Pinpoint the cell where the given text exists, returning its [X, Y] midpoint coordinate. 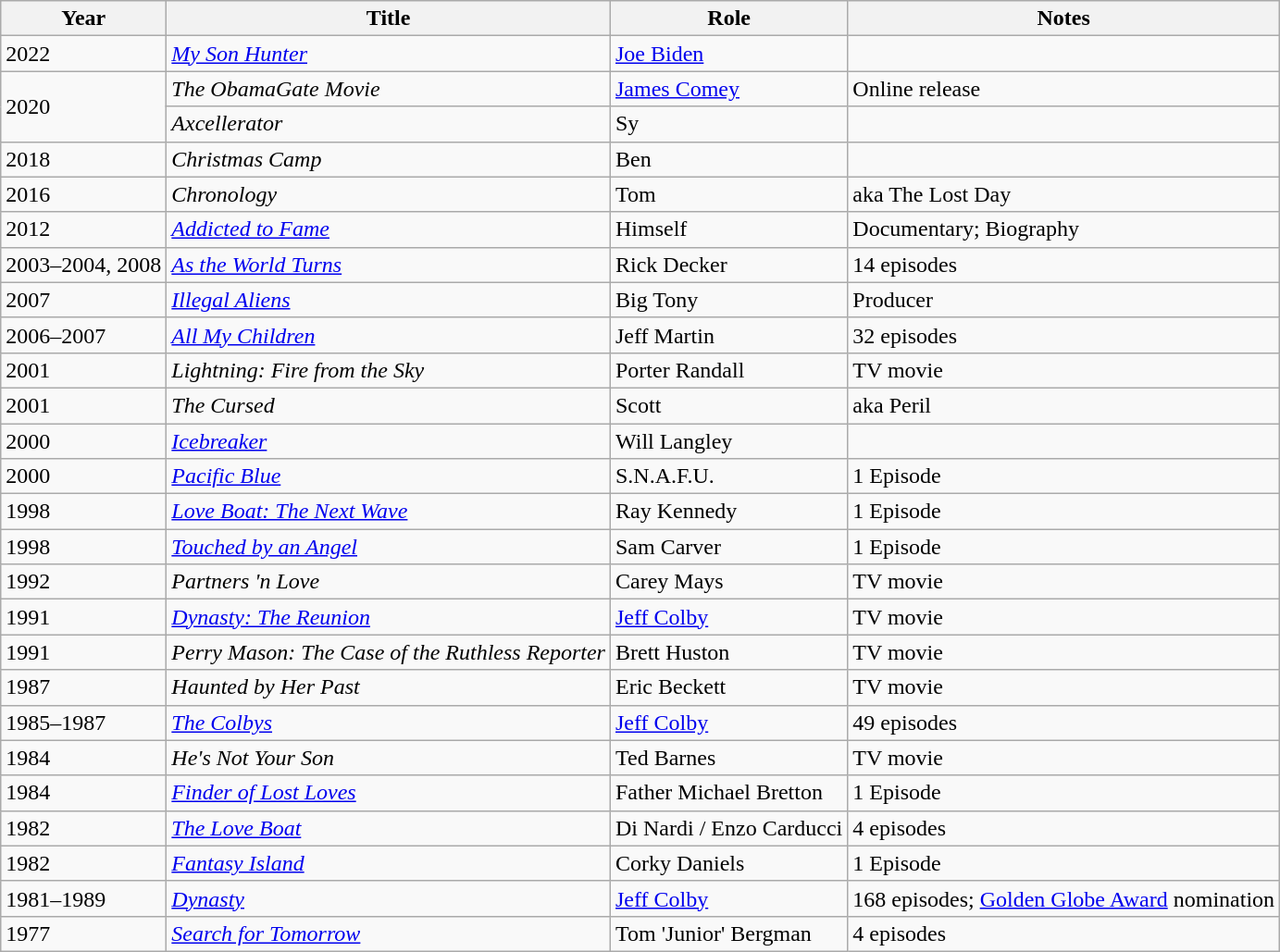
Joe Biden [728, 54]
Documentary; Biography [1064, 229]
Jeff Martin [728, 335]
Haunted by Her Past [389, 687]
Finder of Lost Loves [389, 793]
Porter Randall [728, 370]
Fantasy Island [389, 863]
The Colbys [389, 723]
The ObamaGate Movie [389, 89]
Tom [728, 194]
Chronology [389, 194]
Christmas Camp [389, 159]
1985–1987 [83, 723]
aka The Lost Day [1064, 194]
1992 [83, 582]
Axcellerator [389, 124]
Lightning: Fire from the Sky [389, 370]
Illegal Aliens [389, 300]
Touched by an Angel [389, 547]
Carey Mays [728, 582]
2022 [83, 54]
Role [728, 19]
2006–2007 [83, 335]
Dynasty [389, 898]
Brett Huston [728, 652]
Love Boat: The Next Wave [389, 512]
Himself [728, 229]
Scott [728, 405]
14 episodes [1064, 265]
1987 [83, 687]
2012 [83, 229]
Ben [728, 159]
Di Nardi / Enzo Carducci [728, 828]
Producer [1064, 300]
2016 [83, 194]
Will Langley [728, 441]
Ray Kennedy [728, 512]
2020 [83, 106]
2003–2004, 2008 [83, 265]
Addicted to Fame [389, 229]
Tom 'Junior' Bergman [728, 933]
Perry Mason: The Case of the Ruthless Reporter [389, 652]
Corky Daniels [728, 863]
Sam Carver [728, 547]
S.N.A.F.U. [728, 476]
Eric Beckett [728, 687]
The Love Boat [389, 828]
All My Children [389, 335]
49 episodes [1064, 723]
Title [389, 19]
The Cursed [389, 405]
Pacific Blue [389, 476]
Dynasty: The Reunion [389, 617]
168 episodes; Golden Globe Award nomination [1064, 898]
My Son Hunter [389, 54]
1977 [83, 933]
Big Tony [728, 300]
Father Michael Bretton [728, 793]
aka Peril [1064, 405]
Rick Decker [728, 265]
1981–1989 [83, 898]
Search for Tomorrow [389, 933]
32 episodes [1064, 335]
Sy [728, 124]
2018 [83, 159]
Partners 'n Love [389, 582]
Year [83, 19]
Icebreaker [389, 441]
Online release [1064, 89]
As the World Turns [389, 265]
James Comey [728, 89]
2007 [83, 300]
Ted Barnes [728, 758]
He's Not Your Son [389, 758]
Notes [1064, 19]
